Identify which cell holds the provided text, then report its [x, y] central coordinate. 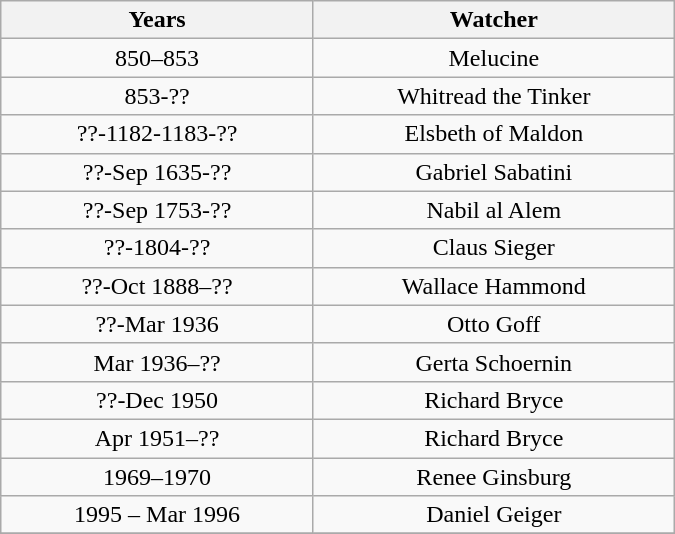
Claus Sieger [494, 248]
Years [158, 20]
Elsbeth of Maldon [494, 134]
853-?? [158, 96]
??-Mar 1936 [158, 324]
Mar 1936–?? [158, 362]
Nabil al Alem [494, 210]
??-Dec 1950 [158, 400]
850–853 [158, 58]
Whitread the Tinker [494, 96]
Gabriel Sabatini [494, 172]
??-Sep 1635-?? [158, 172]
Gerta Schoernin [494, 362]
??-Sep 1753-?? [158, 210]
??-1804-?? [158, 248]
??-Oct 1888–?? [158, 286]
Wallace Hammond [494, 286]
Otto Goff [494, 324]
Daniel Geiger [494, 515]
Melucine [494, 58]
??-1182-1183-?? [158, 134]
1969–1970 [158, 477]
1995 – Mar 1996 [158, 515]
Apr 1951–?? [158, 438]
Renee Ginsburg [494, 477]
Watcher [494, 20]
